Extract the [x, y] coordinate from the center of the cell holding the provided text.  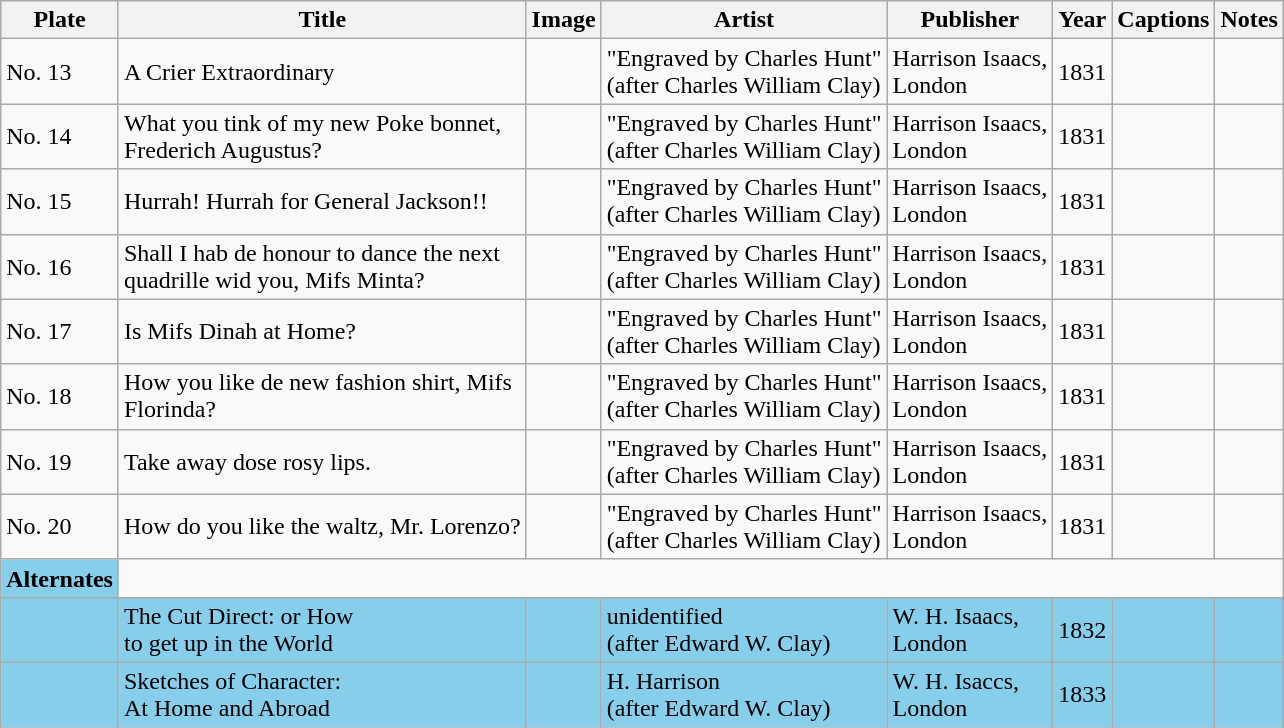
Image [564, 20]
No. 13 [60, 72]
A Crier Extraordinary [322, 72]
W. H. Isaacs,London [970, 630]
Hurrah! Hurrah for General Jackson!! [322, 202]
Title [322, 20]
No. 16 [60, 266]
Take away dose rosy lips. [322, 462]
1833 [1082, 694]
Publisher [970, 20]
No. 17 [60, 332]
The Cut Direct: or Howto get up in the World [322, 630]
How do you like the waltz, Mr. Lorenzo? [322, 526]
No. 15 [60, 202]
Sketches of Character:At Home and Abroad [322, 694]
Captions [1164, 20]
No. 14 [60, 136]
unidentified(after Edward W. Clay) [744, 630]
W. H. Isaccs,London [970, 694]
Plate [60, 20]
What you tink of my new Poke bonnet,Frederich Augustus? [322, 136]
Year [1082, 20]
Shall I hab de honour to dance the nextquadrille wid you, Mifs Minta? [322, 266]
H. Harrison(after Edward W. Clay) [744, 694]
Alternates [60, 578]
Is Mifs Dinah at Home? [322, 332]
Artist [744, 20]
No. 18 [60, 396]
No. 20 [60, 526]
How you like de new fashion shirt, MifsFlorinda? [322, 396]
No. 19 [60, 462]
1832 [1082, 630]
Notes [1249, 20]
